Detect which cell encompasses the target text, then output its (X, Y) center coordinate. 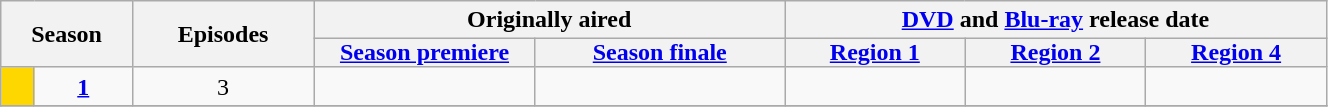
Season finale (660, 53)
Season (66, 34)
Region 2 (1056, 53)
Region 1 (874, 53)
3 (223, 86)
Episodes (223, 34)
DVD and Blu-ray release date (1055, 20)
Season premiere (424, 53)
Originally aired (550, 20)
1 (83, 86)
Region 4 (1236, 53)
